Capture the cell that displays the provided text and extract its [x, y] central coordinate. 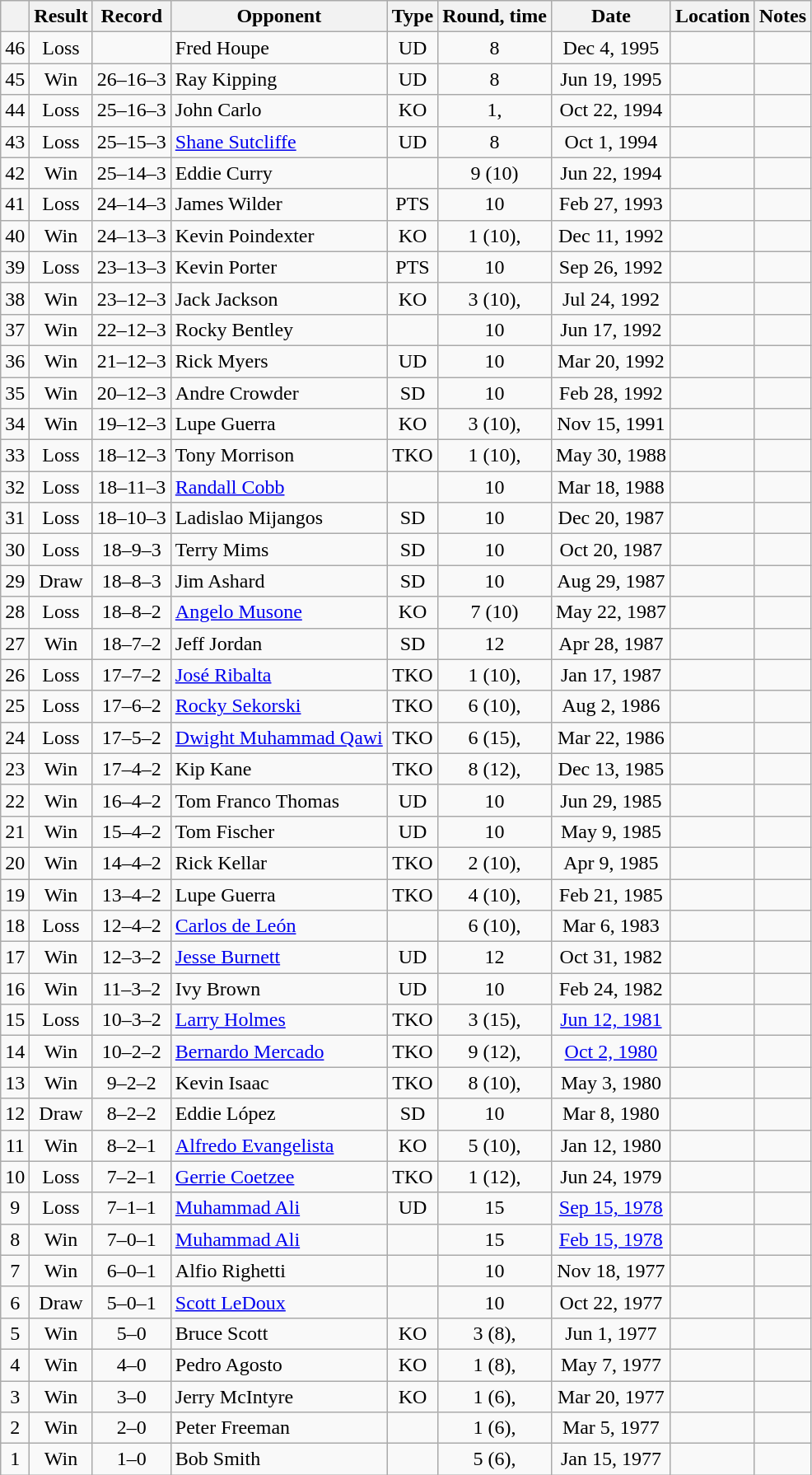
Mar 6, 1983 [611, 926]
14–4–2 [132, 863]
Jul 24, 1992 [611, 298]
16 [15, 989]
20 [15, 863]
Kip Kane [278, 769]
6 (15), [495, 737]
Round, time [495, 16]
34 [15, 424]
25–14–3 [132, 173]
Result [61, 16]
25 [15, 706]
19 [15, 894]
1 (12), [495, 1177]
Mar 20, 1977 [611, 1397]
13 [15, 1083]
7–2–1 [132, 1177]
4–0 [132, 1365]
Mar 22, 1986 [611, 737]
Notes [782, 16]
22 [15, 800]
Fred Houpe [278, 48]
23–13–3 [132, 267]
Pedro Agosto [278, 1365]
46 [15, 48]
27 [15, 644]
Carlos de León [278, 926]
13–4–2 [132, 894]
Bob Smith [278, 1459]
Andre Crowder [278, 393]
8 (12), [495, 769]
Jan 12, 1980 [611, 1145]
Apr 9, 1985 [611, 863]
2 [15, 1428]
Dec 20, 1987 [611, 518]
35 [15, 393]
11–3–2 [132, 989]
20–12–3 [132, 393]
1, [495, 110]
5–0 [132, 1333]
19–12–3 [132, 424]
9 [15, 1208]
17–7–2 [132, 675]
Rick Kellar [278, 863]
41 [15, 204]
Randall Cobb [278, 487]
Aug 2, 1986 [611, 706]
Rick Myers [278, 361]
Kevin Poindexter [278, 236]
Peter Freeman [278, 1428]
8–2–2 [132, 1114]
7 [15, 1271]
14 [15, 1051]
4 [15, 1365]
Oct 1, 1994 [611, 142]
Opponent [278, 16]
John Carlo [278, 110]
32 [15, 487]
Jun 22, 1994 [611, 173]
Kevin Isaac [278, 1083]
1–0 [132, 1459]
Dec 4, 1995 [611, 48]
Dwight Muhammad Qawi [278, 737]
7–0–1 [132, 1239]
33 [15, 456]
Jesse Burnett [278, 958]
21 [15, 831]
Jack Jackson [278, 298]
5 (10), [495, 1145]
Bernardo Mercado [278, 1051]
2 (10), [495, 863]
39 [15, 267]
Tony Morrison [278, 456]
Ray Kipping [278, 79]
24–13–3 [132, 236]
Tom Fischer [278, 831]
Jun 12, 1981 [611, 1020]
Oct 20, 1987 [611, 550]
Feb 24, 1982 [611, 989]
5 (6), [495, 1459]
9 (10) [495, 173]
9–2–2 [132, 1083]
Jan 15, 1977 [611, 1459]
Jeff Jordan [278, 644]
Jan 17, 1987 [611, 675]
Mar 8, 1980 [611, 1114]
Date [611, 16]
Location [712, 16]
6 [15, 1302]
4 (10), [495, 894]
18–9–3 [132, 550]
18 [15, 926]
45 [15, 79]
18–12–3 [132, 456]
May 7, 1977 [611, 1365]
16–4–2 [132, 800]
42 [15, 173]
May 30, 1988 [611, 456]
10–2–2 [132, 1051]
May 22, 1987 [611, 612]
Jim Ashard [278, 581]
Alfio Righetti [278, 1271]
36 [15, 361]
25–15–3 [132, 142]
15–4–2 [132, 831]
Eddie Curry [278, 173]
1 (8), [495, 1365]
Jun 24, 1979 [611, 1177]
17–6–2 [132, 706]
Scott LeDoux [278, 1302]
May 3, 1980 [611, 1083]
11 [15, 1145]
23 [15, 769]
Larry Holmes [278, 1020]
Rocky Bentley [278, 330]
Ivy Brown [278, 989]
40 [15, 236]
18–8–2 [132, 612]
18–8–3 [132, 581]
1 [15, 1459]
Alfredo Evangelista [278, 1145]
Eddie López [278, 1114]
7–1–1 [132, 1208]
5 [15, 1333]
10–3–2 [132, 1020]
Gerrie Coetzee [278, 1177]
Nov 15, 1991 [611, 424]
Mar 20, 1992 [611, 361]
Feb 28, 1992 [611, 393]
25–16–3 [132, 110]
Type [412, 16]
Jun 29, 1985 [611, 800]
José Ribalta [278, 675]
2–0 [132, 1428]
26–16–3 [132, 79]
17–5–2 [132, 737]
Rocky Sekorski [278, 706]
Terry Mims [278, 550]
22–12–3 [132, 330]
Nov 18, 1977 [611, 1271]
17–4–2 [132, 769]
37 [15, 330]
Feb 21, 1985 [611, 894]
31 [15, 518]
James Wilder [278, 204]
30 [15, 550]
Ladislao Mijangos [278, 518]
Dec 11, 1992 [611, 236]
5–0–1 [132, 1302]
Feb 15, 1978 [611, 1239]
8 (10), [495, 1083]
3–0 [132, 1397]
Oct 2, 1980 [611, 1051]
Angelo Musone [278, 612]
Tom Franco Thomas [278, 800]
7 (10) [495, 612]
Bruce Scott [278, 1333]
3 (8), [495, 1333]
17 [15, 958]
3 [15, 1397]
Apr 28, 1987 [611, 644]
21–12–3 [132, 361]
18–11–3 [132, 487]
Jun 19, 1995 [611, 79]
Jun 17, 1992 [611, 330]
Record [132, 16]
38 [15, 298]
Oct 31, 1982 [611, 958]
9 (12), [495, 1051]
24 [15, 737]
Kevin Porter [278, 267]
Feb 27, 1993 [611, 204]
6–0–1 [132, 1271]
29 [15, 581]
Sep 15, 1978 [611, 1208]
43 [15, 142]
3 (15), [495, 1020]
12–4–2 [132, 926]
Sep 26, 1992 [611, 267]
Mar 18, 1988 [611, 487]
28 [15, 612]
8–2–1 [132, 1145]
Jun 1, 1977 [611, 1333]
18–7–2 [132, 644]
Oct 22, 1977 [611, 1302]
Oct 22, 1994 [611, 110]
Shane Sutcliffe [278, 142]
12–3–2 [132, 958]
23–12–3 [132, 298]
Aug 29, 1987 [611, 581]
Dec 13, 1985 [611, 769]
18–10–3 [132, 518]
24–14–3 [132, 204]
May 9, 1985 [611, 831]
26 [15, 675]
Jerry McIntyre [278, 1397]
44 [15, 110]
Mar 5, 1977 [611, 1428]
